Output the [x, y] coordinate of the center of the cell containing the given text.  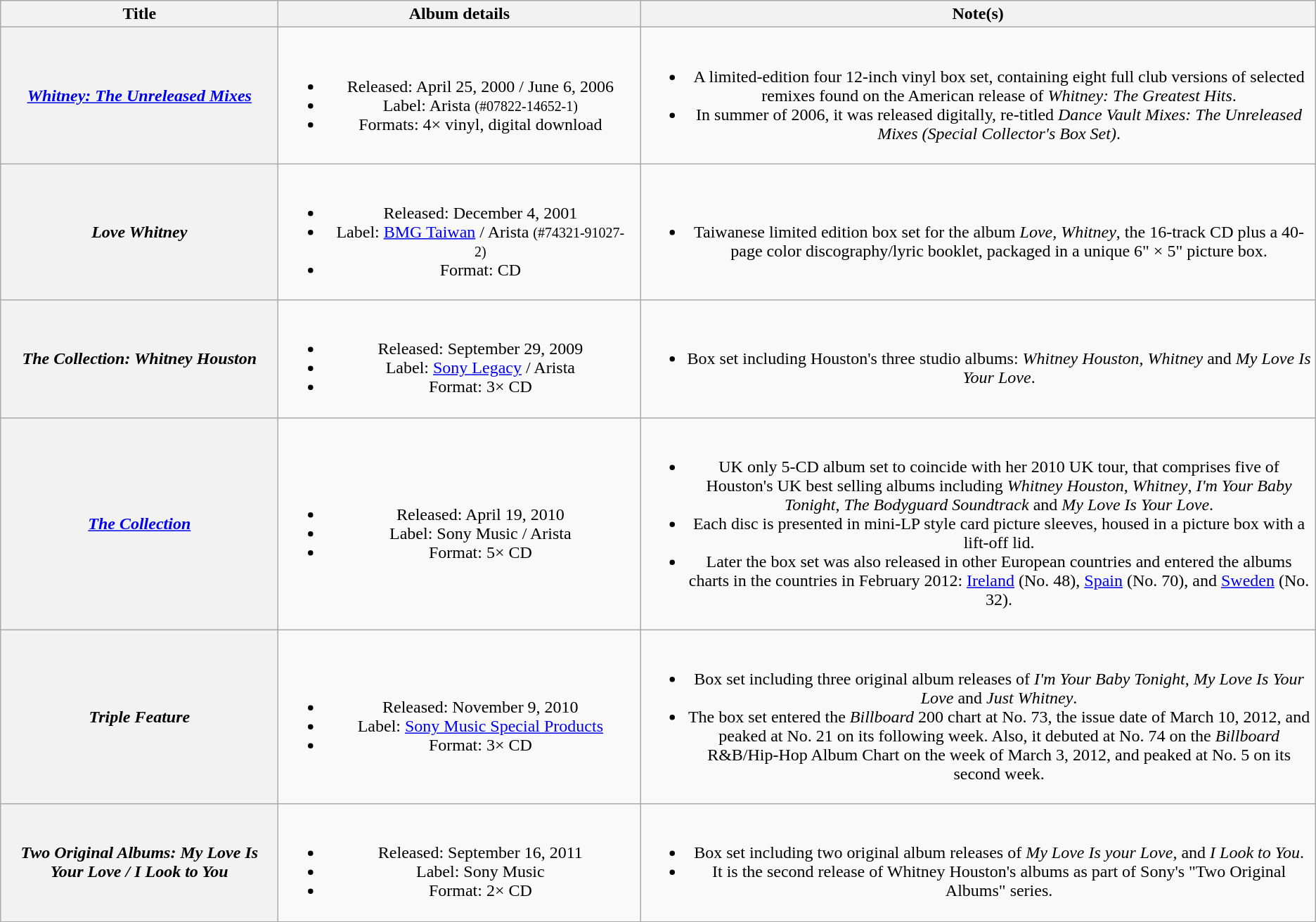
Whitney: The Unreleased Mixes [139, 96]
Title [139, 14]
Released: November 9, 2010Label: Sony Music Special ProductsFormat: 3× CD [460, 717]
Released: September 29, 2009Label: Sony Legacy / AristaFormat: 3× CD [460, 358]
Triple Feature [139, 717]
Released: April 25, 2000 / June 6, 2006Label: Arista (#07822-14652-1)Formats: 4× vinyl, digital download [460, 96]
Box set including Houston's three studio albums: Whitney Houston, Whitney and My Love Is Your Love. [978, 358]
The Collection [139, 524]
Album details [460, 14]
Two Original Albums: My Love Is Your Love / I Look to You [139, 863]
Released: April 19, 2010Label: Sony Music / AristaFormat: 5× CD [460, 524]
The Collection: Whitney Houston [139, 358]
Note(s) [978, 14]
Released: September 16, 2011Label: Sony MusicFormat: 2× CD [460, 863]
Love Whitney [139, 232]
Released: December 4, 2001Label: BMG Taiwan / Arista (#74321-91027-2)Format: CD [460, 232]
